Return the (X, Y) coordinate for the center point of the cell that contains the specified text.  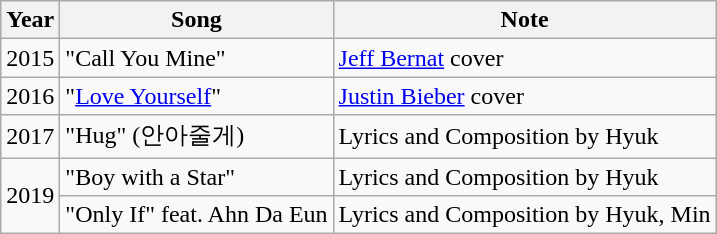
"Hug" (안아줄게) (196, 136)
Year (30, 20)
Note (524, 20)
"Call You Mine" (196, 58)
2017 (30, 136)
Justin Bieber cover (524, 96)
"Love Yourself" (196, 96)
2016 (30, 96)
2019 (30, 196)
Song (196, 20)
2015 (30, 58)
Lyrics and Composition by Hyuk, Min (524, 215)
"Boy with a Star" (196, 177)
Jeff Bernat cover (524, 58)
"Only If" feat. Ahn Da Eun (196, 215)
